Provide the [X, Y] coordinate of the cell's center where the given text is located.  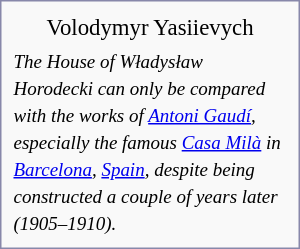
Volodymyr Yasiievych [150, 27]
